Provide the [x, y] coordinate of the cell's center where the given text is located.  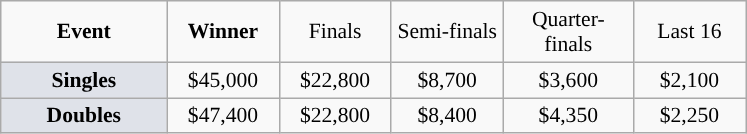
$2,250 [689, 116]
Winner [223, 32]
Quarter-finals [568, 32]
$8,700 [447, 80]
$3,600 [568, 80]
Last 16 [689, 32]
Singles [84, 80]
$2,100 [689, 80]
$45,000 [223, 80]
Doubles [84, 116]
$8,400 [447, 116]
$4,350 [568, 116]
$47,400 [223, 116]
Finals [335, 32]
Semi-finals [447, 32]
Event [84, 32]
